Detect which cell encompasses the target text, then output its (x, y) center coordinate. 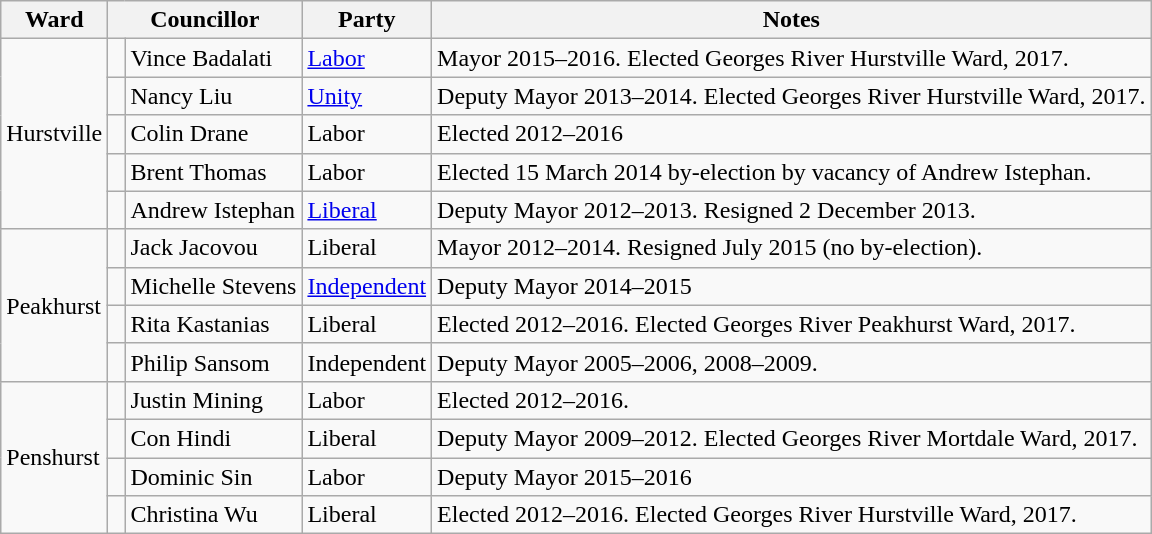
Deputy Mayor 2013–2014. Elected Georges River Hurstville Ward, 2017. (792, 96)
Elected 2012–2016. (792, 400)
Deputy Mayor 2009–2012. Elected Georges River Mortdale Ward, 2017. (792, 438)
Con Hindi (214, 438)
Justin Mining (214, 400)
Councillor (205, 20)
Vince Badalati (214, 58)
Elected 2012–2016. Elected Georges River Hurstville Ward, 2017. (792, 515)
Elected 2012–2016. Elected Georges River Peakhurst Ward, 2017. (792, 324)
Hurstville (54, 134)
Nancy Liu (214, 96)
Mayor 2012–2014. Resigned July 2015 (no by-election). (792, 248)
Party (367, 20)
Deputy Mayor 2015–2016 (792, 477)
Jack Jacovou (214, 248)
Michelle Stevens (214, 286)
Christina Wu (214, 515)
Deputy Mayor 2005–2006, 2008–2009. (792, 362)
Andrew Istephan (214, 210)
Notes (792, 20)
Colin Drane (214, 134)
Brent Thomas (214, 172)
Unity (367, 96)
Peakhurst (54, 305)
Dominic Sin (214, 477)
Ward (54, 20)
Elected 15 March 2014 by-election by vacancy of Andrew Istephan. (792, 172)
Mayor 2015–2016. Elected Georges River Hurstville Ward, 2017. (792, 58)
Deputy Mayor 2012–2013. Resigned 2 December 2013. (792, 210)
Deputy Mayor 2014–2015 (792, 286)
Elected 2012–2016 (792, 134)
Philip Sansom (214, 362)
Rita Kastanias (214, 324)
Penshurst (54, 457)
